Return the [x, y] coordinate for the center point of the cell that contains the specified text.  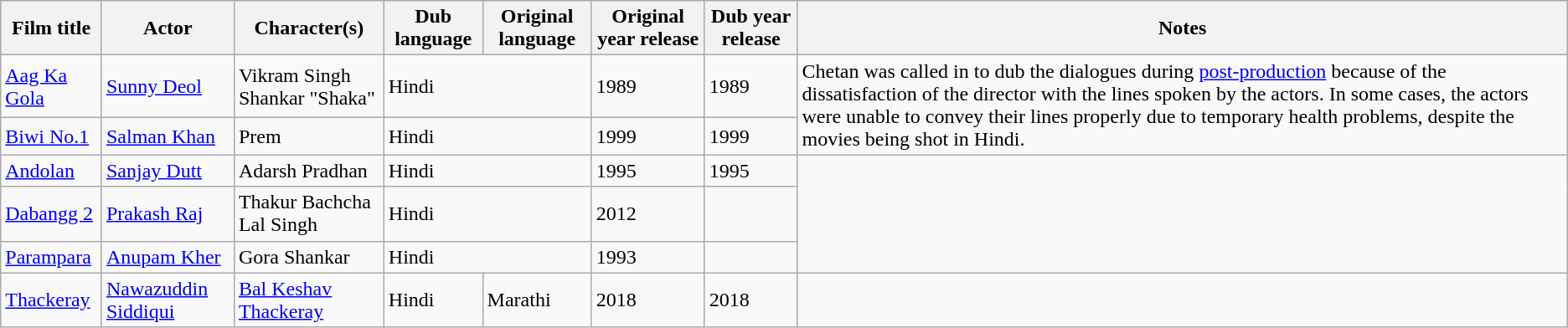
Sanjay Dutt [168, 171]
Salman Khan [168, 136]
Original language [537, 28]
Thakur Bachcha Lal Singh [308, 214]
Adarsh Pradhan [308, 171]
Actor [168, 28]
Andolan [52, 171]
Nawazuddin Siddiqui [168, 300]
Character(s) [308, 28]
Prem [308, 136]
Dabangg 2 [52, 214]
Thackeray [52, 300]
Aag Ka Gola [52, 87]
1993 [648, 257]
Parampara [52, 257]
Biwi No.1 [52, 136]
Anupam Kher [168, 257]
Film title [52, 28]
Gora Shankar [308, 257]
Vikram Singh Shankar "Shaka" [308, 87]
Sunny Deol [168, 87]
Dub year release [750, 28]
2012 [648, 214]
Dub language [433, 28]
Original year release [648, 28]
Prakash Raj [168, 214]
Notes [1183, 28]
Bal Keshav Thackeray [308, 300]
Marathi [537, 300]
